Pinpoint the cell where the given text exists, returning its (x, y) midpoint coordinate. 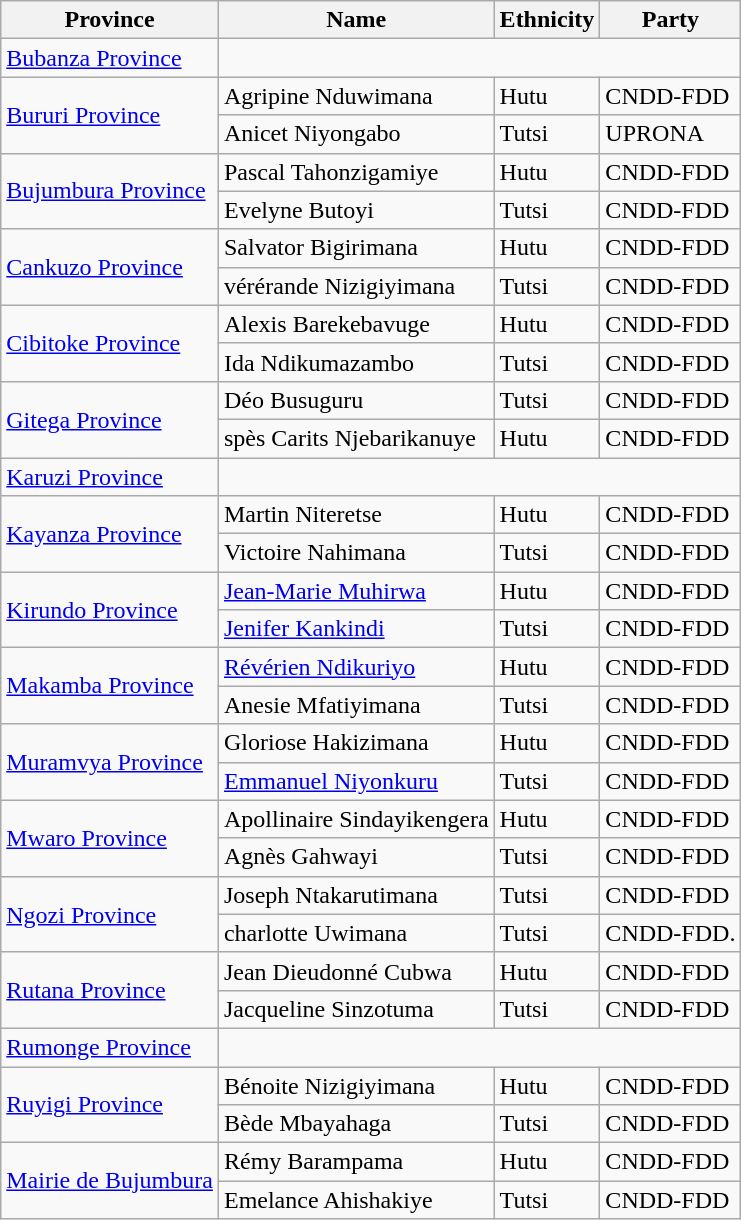
Makamba Province (110, 686)
spès Carits Njebarikanuye (356, 438)
Kirundo Province (110, 610)
Bède Mbayahaga (356, 1124)
Mwaro Province (110, 838)
Salvator Bigirimana (356, 248)
UPRONA (670, 134)
Bubanza Province (110, 58)
Name (356, 20)
Province (110, 20)
Agnès Gahwayi (356, 857)
Bénoite Nizigiyimana (356, 1085)
Rutana Province (110, 990)
Ethnicity (547, 20)
Muramvya Province (110, 762)
Bujumbura Province (110, 191)
Jenifer Kankindi (356, 629)
Cankuzo Province (110, 267)
Anesie Mfatiyimana (356, 705)
vérérande Nizigiyimana (356, 286)
Karuzi Province (110, 477)
Alexis Barekebavuge (356, 324)
Rumonge Province (110, 1047)
Martin Niteretse (356, 515)
Party (670, 20)
Kayanza Province (110, 534)
Ruyigi Province (110, 1104)
Révérien Ndikuriyo (356, 667)
Déo Busuguru (356, 400)
CNDD-FDD. (670, 933)
Emmanuel Niyonkuru (356, 781)
Jean Dieudonné Cubwa (356, 971)
Bururi Province (110, 115)
Jean-Marie Muhirwa (356, 591)
Apollinaire Sindayikengera (356, 819)
Anicet Niyongabo (356, 134)
Ida Ndikumazambo (356, 362)
Emelance Ahishakiye (356, 1200)
Gloriose Hakizimana (356, 743)
Gitega Province (110, 419)
Pascal Tahonzigamiye (356, 172)
Cibitoke Province (110, 343)
Joseph Ntakarutimana (356, 895)
Evelyne Butoyi (356, 210)
Rémy Barampama (356, 1162)
Victoire Nahimana (356, 553)
Jacqueline Sinzotuma (356, 1009)
Agripine Nduwimana (356, 96)
Mairie de Bujumbura (110, 1181)
Ngozi Province (110, 914)
charlotte Uwimana (356, 933)
